Pinpoint the cell where the given text exists, returning its [X, Y] midpoint coordinate. 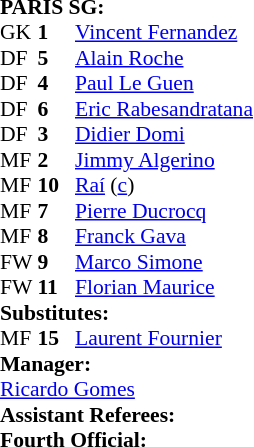
Franck Gava [164, 237]
1 [57, 33]
15 [57, 339]
Raí (c) [164, 185]
2 [57, 160]
Pierre Ducrocq [164, 211]
Laurent Fournier [164, 339]
Alain Roche [164, 58]
Manager: [126, 364]
8 [57, 237]
Jimmy Algerino [164, 160]
4 [57, 83]
Substitutes: [126, 313]
Vincent Fernandez [164, 33]
Florian Maurice [164, 287]
Eric Rabesandratana [164, 109]
11 [57, 287]
Didier Domi [164, 135]
3 [57, 135]
GK [19, 33]
10 [57, 185]
6 [57, 109]
Marco Simone [164, 262]
5 [57, 58]
7 [57, 211]
9 [57, 262]
Paul Le Guen [164, 83]
